Return the (X, Y) coordinate for the center point of the cell that contains the specified text.  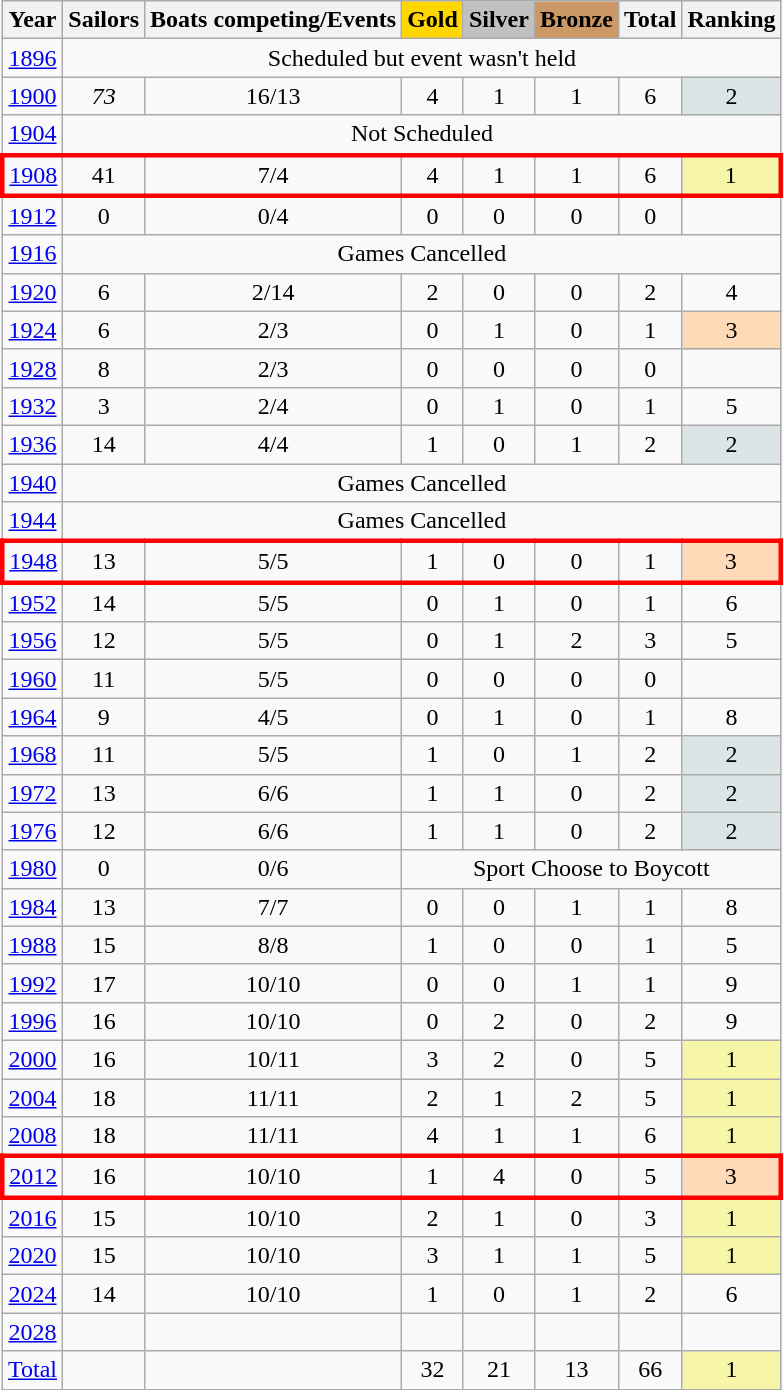
1988 (32, 945)
Year (32, 20)
1980 (32, 869)
1956 (32, 641)
1900 (32, 96)
Bronze (576, 20)
17 (104, 983)
2024 (32, 1294)
1936 (32, 444)
Ranking (732, 20)
Gold (433, 20)
0/6 (274, 869)
1896 (32, 58)
1916 (32, 254)
Sport Choose to Boycott (592, 869)
Scheduled but event wasn't held (422, 58)
2020 (32, 1256)
1952 (32, 602)
1944 (32, 522)
1972 (32, 793)
1984 (32, 907)
7/4 (274, 174)
1992 (32, 983)
8/8 (274, 945)
Boats competing/Events (274, 20)
1968 (32, 755)
4/4 (274, 444)
4/5 (274, 717)
2028 (32, 1332)
2004 (32, 1097)
1996 (32, 1021)
1928 (32, 368)
7/7 (274, 907)
1960 (32, 679)
2012 (32, 1176)
2/4 (274, 406)
1948 (32, 562)
2008 (32, 1137)
1964 (32, 717)
1932 (32, 406)
32 (433, 1370)
1920 (32, 292)
10/11 (274, 1059)
66 (650, 1370)
2016 (32, 1217)
1976 (32, 831)
73 (104, 96)
Not Scheduled (422, 135)
21 (498, 1370)
Silver (498, 20)
0/4 (274, 216)
1904 (32, 135)
2000 (32, 1059)
16/13 (274, 96)
1912 (32, 216)
1908 (32, 174)
1924 (32, 330)
1940 (32, 483)
41 (104, 174)
Sailors (104, 20)
2/14 (274, 292)
